Detect which cell encompasses the target text, then output its [X, Y] center coordinate. 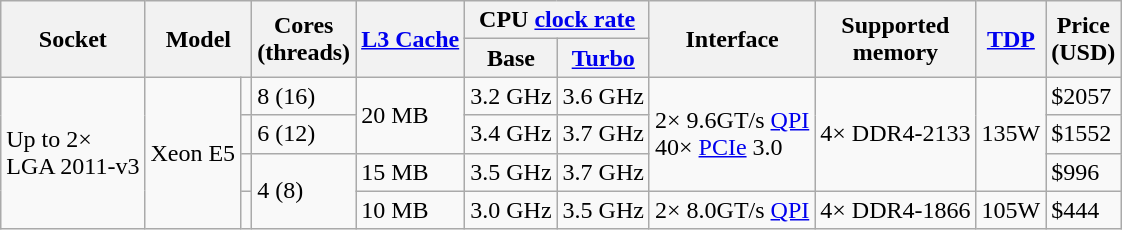
Interface [732, 39]
TDP [1011, 39]
Base [511, 58]
15 MB [410, 172]
10 MB [410, 210]
4× DDR4-1866 [896, 210]
$444 [1084, 210]
$1552 [1084, 134]
3.6 GHz [603, 96]
$2057 [1084, 96]
2× 9.6GT/s QPI40× PCIe 3.0 [732, 134]
3.0 GHz [511, 210]
Model [198, 39]
$996 [1084, 172]
4 (8) [304, 191]
20 MB [410, 115]
Up to 2×LGA 2011-v3 [73, 153]
105W [1011, 210]
Price(USD) [1084, 39]
L3 Cache [410, 39]
8 (16) [304, 96]
CPU clock rate [558, 20]
Xeon E5 [193, 153]
Socket [73, 39]
3.2 GHz [511, 96]
Cores(threads) [304, 39]
3.4 GHz [511, 134]
2× 8.0GT/s QPI [732, 210]
6 (12) [304, 134]
4× DDR4-2133 [896, 134]
Supportedmemory [896, 39]
Turbo [603, 58]
135W [1011, 134]
